Return [X, Y] of the center of cell containing provided text 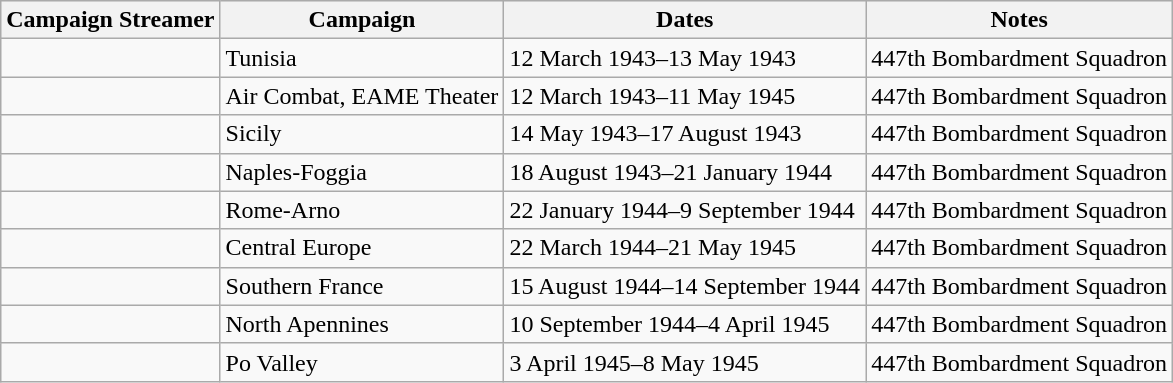
Dates [685, 20]
Rome-Arno [362, 210]
Sicily [362, 134]
18 August 1943–21 January 1944 [685, 172]
12 March 1943–11 May 1945 [685, 96]
15 August 1944–14 September 1944 [685, 286]
10 September 1944–4 April 1945 [685, 324]
North Apennines [362, 324]
22 January 1944–9 September 1944 [685, 210]
14 May 1943–17 August 1943 [685, 134]
22 March 1944–21 May 1945 [685, 248]
Southern France [362, 286]
3 April 1945–8 May 1945 [685, 362]
Air Combat, EAME Theater [362, 96]
Campaign [362, 20]
Tunisia [362, 58]
12 March 1943–13 May 1943 [685, 58]
Naples-Foggia [362, 172]
Campaign Streamer [110, 20]
Central Europe [362, 248]
Po Valley [362, 362]
Notes [1020, 20]
